Provide the [x, y] coordinate of the cell's center where the given text is located.  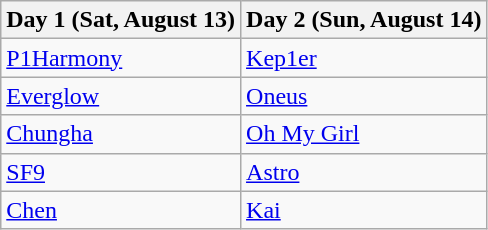
Everglow [121, 96]
SF9 [121, 172]
Kai [364, 210]
Kep1er [364, 58]
Oneus [364, 96]
Chungha [121, 134]
Chen [121, 210]
Day 1 (Sat, August 13) [121, 20]
Oh My Girl [364, 134]
Day 2 (Sun, August 14) [364, 20]
P1Harmony [121, 58]
Astro [364, 172]
